For the text-containing cell, return its midpoint in (x, y) coordinate format. 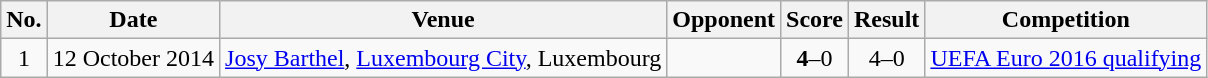
Competition (1066, 20)
Date (133, 20)
Score (815, 20)
12 October 2014 (133, 58)
Opponent (724, 20)
1 (24, 58)
No. (24, 20)
Venue (444, 20)
UEFA Euro 2016 qualifying (1066, 58)
Josy Barthel, Luxembourg City, Luxembourg (444, 58)
Result (886, 20)
